Identify which cell holds the provided text, then report its [X, Y] central coordinate. 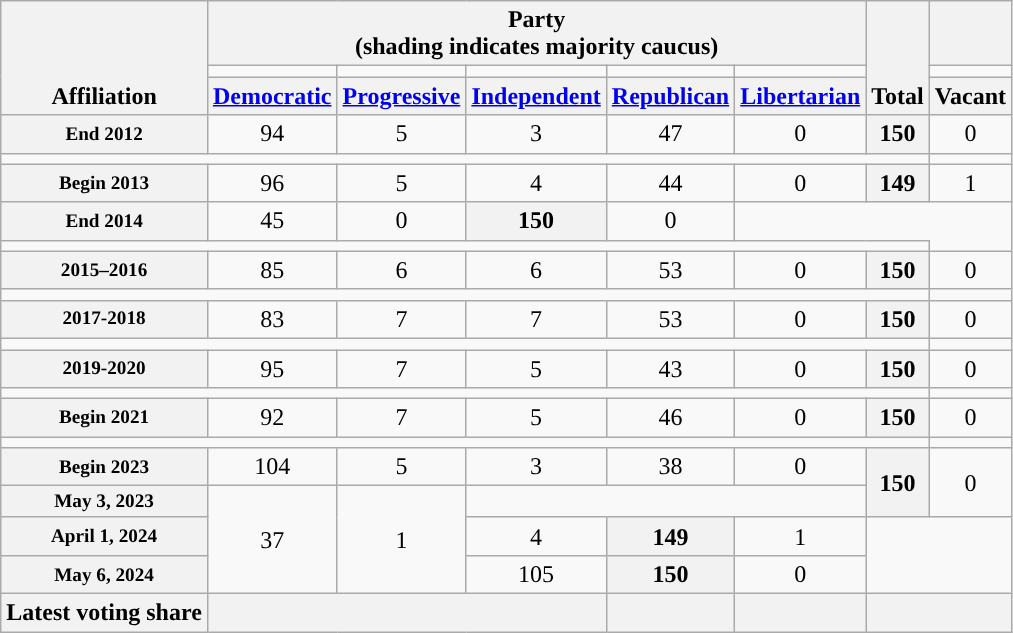
46 [670, 418]
May 3, 2023 [104, 502]
92 [272, 418]
Party (shading indicates majority caucus) [536, 34]
85 [272, 270]
37 [272, 540]
Republican [670, 96]
96 [272, 183]
Independent [536, 96]
Vacant [970, 96]
Begin 2021 [104, 418]
94 [272, 134]
43 [670, 369]
38 [670, 467]
2019-2020 [104, 369]
Begin 2013 [104, 183]
May 6, 2024 [104, 575]
End 2014 [104, 221]
45 [272, 221]
End 2012 [104, 134]
April 1, 2024 [104, 536]
Begin 2023 [104, 467]
2015–2016 [104, 270]
Affiliation [104, 58]
105 [536, 575]
44 [670, 183]
Democratic [272, 96]
2017-2018 [104, 319]
104 [272, 467]
Progressive [402, 96]
Libertarian [800, 96]
83 [272, 319]
Total [898, 58]
Latest voting share [104, 613]
47 [670, 134]
95 [272, 369]
